Identify which cell holds the provided text, then report its [X, Y] central coordinate. 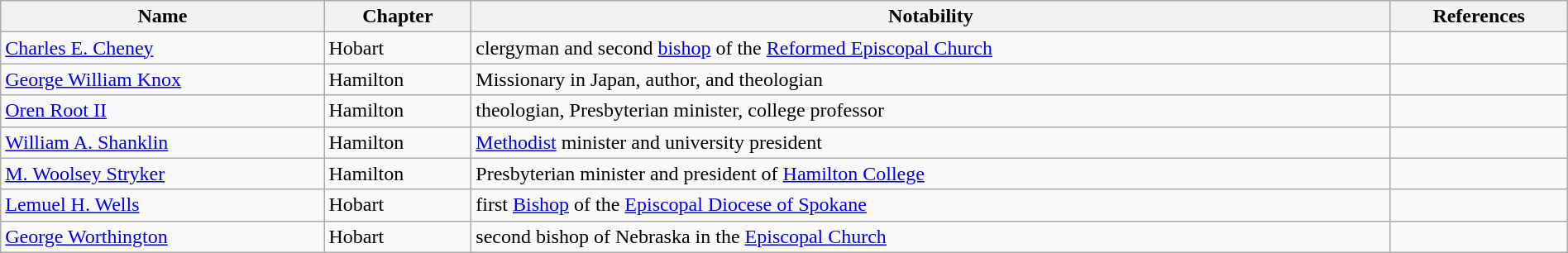
Oren Root II [162, 111]
theologian, Presbyterian minister, college professor [931, 111]
Chapter [398, 17]
George Worthington [162, 236]
Missionary in Japan, author, and theologian [931, 79]
Notability [931, 17]
Presbyterian minister and president of Hamilton College [931, 174]
second bishop of Nebraska in the Episcopal Church [931, 236]
Lemuel H. Wells [162, 205]
Charles E. Cheney [162, 48]
William A. Shanklin [162, 142]
M. Woolsey Stryker [162, 174]
Methodist minister and university president [931, 142]
first Bishop of the Episcopal Diocese of Spokane [931, 205]
George William Knox [162, 79]
References [1479, 17]
clergyman and second bishop of the Reformed Episcopal Church [931, 48]
Name [162, 17]
